Output the (X, Y) coordinate of the center of the cell containing the given text.  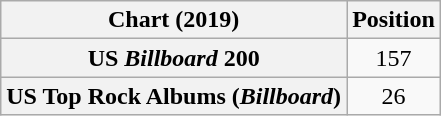
157 (394, 58)
Chart (2019) (174, 20)
US Top Rock Albums (Billboard) (174, 96)
Position (394, 20)
26 (394, 96)
US Billboard 200 (174, 58)
